Identify which cell holds the provided text, then report its [X, Y] central coordinate. 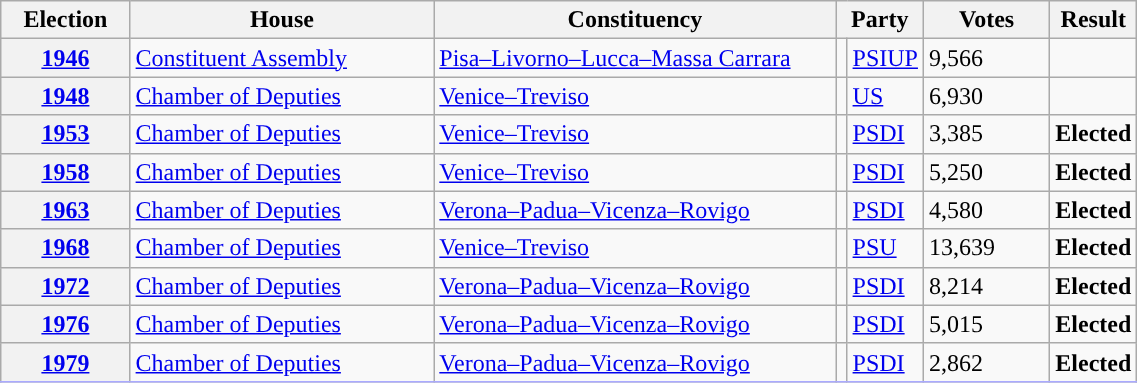
1968 [66, 248]
Pisa–Livorno–Lucca–Massa Carrara [635, 58]
House [282, 20]
1972 [66, 286]
Result [1094, 20]
1958 [66, 172]
Votes [986, 20]
Constituency [635, 20]
3,385 [986, 134]
Party [880, 20]
US [885, 96]
1953 [66, 134]
5,015 [986, 324]
9,566 [986, 58]
1963 [66, 210]
13,639 [986, 248]
Election [66, 20]
PSIUP [885, 58]
PSU [885, 248]
1946 [66, 58]
6,930 [986, 96]
4,580 [986, 210]
5,250 [986, 172]
2,862 [986, 362]
1976 [66, 324]
8,214 [986, 286]
Constituent Assembly [282, 58]
1979 [66, 362]
1948 [66, 96]
